Determine the (X, Y) coordinate at the center of the cell enclosing the given text.  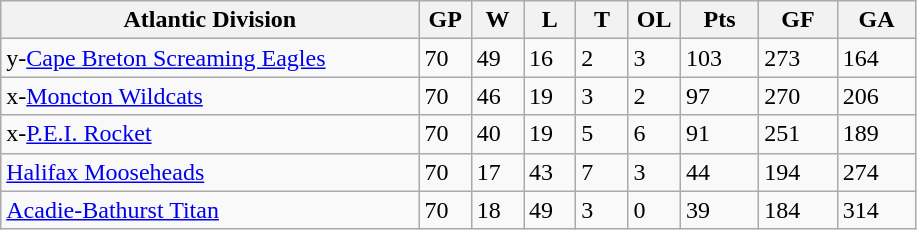
314 (876, 210)
x-P.E.I. Rocket (210, 134)
GA (876, 20)
6 (654, 134)
T (602, 20)
44 (719, 172)
Pts (719, 20)
0 (654, 210)
184 (798, 210)
251 (798, 134)
164 (876, 58)
46 (497, 96)
Acadie-Bathurst Titan (210, 210)
W (497, 20)
194 (798, 172)
273 (798, 58)
270 (798, 96)
GP (445, 20)
17 (497, 172)
GF (798, 20)
Halifax Mooseheads (210, 172)
Atlantic Division (210, 20)
274 (876, 172)
39 (719, 210)
16 (550, 58)
18 (497, 210)
97 (719, 96)
OL (654, 20)
91 (719, 134)
206 (876, 96)
7 (602, 172)
y-Cape Breton Screaming Eagles (210, 58)
103 (719, 58)
L (550, 20)
43 (550, 172)
40 (497, 134)
189 (876, 134)
5 (602, 134)
x-Moncton Wildcats (210, 96)
